Search for the cell housing the specified text and yield its [X, Y] center coordinate. 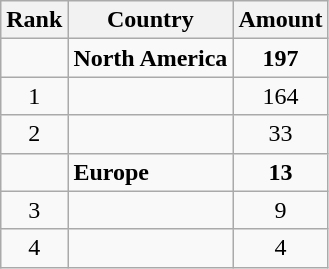
2 [34, 134]
164 [280, 96]
Rank [34, 20]
9 [280, 210]
3 [34, 210]
Europe [150, 172]
13 [280, 172]
Amount [280, 20]
North America [150, 58]
197 [280, 58]
Country [150, 20]
33 [280, 134]
1 [34, 96]
